From the cell containing the given text, extract its center point as (X, Y) coordinate. 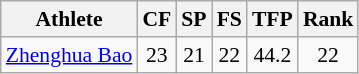
CF (156, 19)
TFP (272, 19)
21 (194, 55)
Athlete (70, 19)
SP (194, 19)
23 (156, 55)
Zhenghua Bao (70, 55)
44.2 (272, 55)
Rank (328, 19)
FS (230, 19)
